Return (x, y) of the center of cell containing provided text 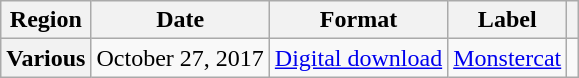
Monstercat (508, 58)
Various (46, 58)
Digital download (358, 58)
October 27, 2017 (180, 58)
Region (46, 20)
Date (180, 20)
Format (358, 20)
Label (508, 20)
